Find where the given text appears and provide that cell's center as (x, y) coordinate. 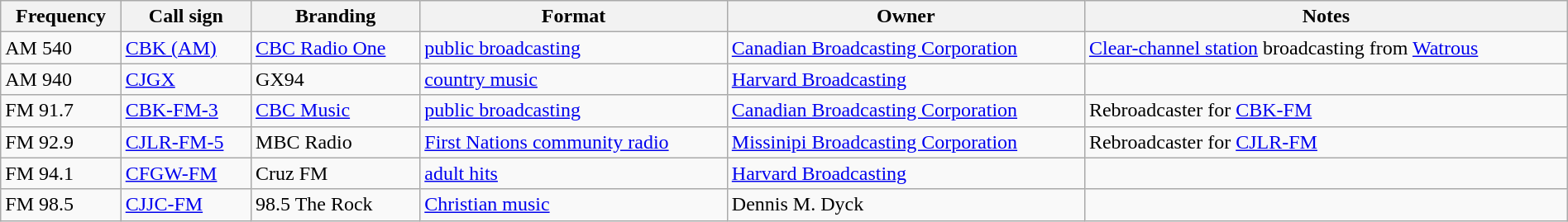
FM 91.7 (61, 111)
Frequency (61, 17)
Rebroadcaster for CBK-FM (1326, 111)
Notes (1326, 17)
MBC Radio (336, 142)
CBK (AM) (185, 48)
Format (574, 17)
Branding (336, 17)
Rebroadcaster for CJLR-FM (1326, 142)
country music (574, 79)
Clear-channel station broadcasting from Watrous (1326, 48)
CBC Radio One (336, 48)
Dennis M. Dyck (906, 205)
CBC Music (336, 111)
Missinipi Broadcasting Corporation (906, 142)
FM 92.9 (61, 142)
Owner (906, 17)
98.5 The Rock (336, 205)
CJGX (185, 79)
CBK-FM-3 (185, 111)
GX94 (336, 79)
First Nations community radio (574, 142)
AM 540 (61, 48)
FM 98.5 (61, 205)
AM 940 (61, 79)
Cruz FM (336, 173)
CJJC-FM (185, 205)
CJLR-FM-5 (185, 142)
FM 94.1 (61, 173)
Call sign (185, 17)
CFGW-FM (185, 173)
Christian music (574, 205)
adult hits (574, 173)
